Return (x, y) of the center of cell containing provided text 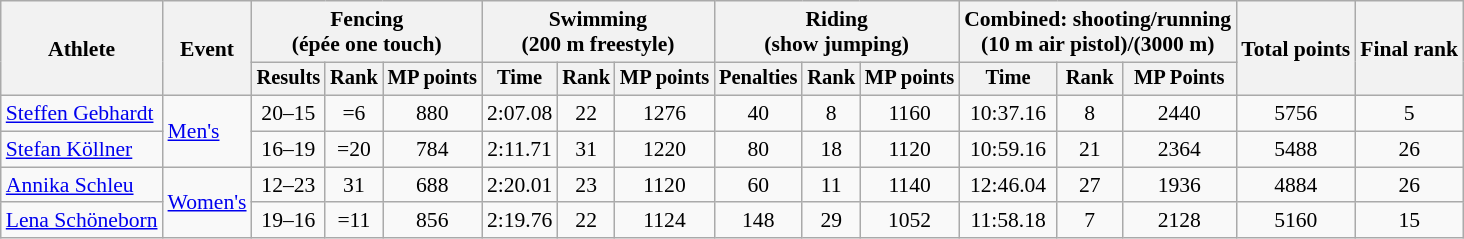
23 (586, 185)
2128 (1179, 221)
1276 (664, 114)
2364 (1179, 150)
10:59.16 (1008, 150)
=20 (354, 150)
7 (1090, 221)
1936 (1179, 185)
=6 (354, 114)
15 (1409, 221)
Athlete (82, 48)
Final rank (1409, 48)
20–15 (289, 114)
16–19 (289, 150)
11 (831, 185)
Men's (208, 132)
5756 (1296, 114)
18 (831, 150)
2440 (1179, 114)
27 (1090, 185)
21 (1090, 150)
1160 (910, 114)
1220 (664, 150)
1124 (664, 221)
Event (208, 48)
148 (758, 221)
784 (432, 150)
=11 (354, 221)
2:20.01 (520, 185)
1052 (910, 221)
Total points (1296, 48)
2:19.76 (520, 221)
5488 (1296, 150)
Stefan Köllner (82, 150)
10:37.16 (1008, 114)
12:46.04 (1008, 185)
Results (289, 79)
4884 (1296, 185)
Combined: shooting/running(10 m air pistol)/(3000 m) (1098, 32)
Swimming(200 m freestyle) (598, 32)
12–23 (289, 185)
60 (758, 185)
Women's (208, 202)
Riding(show jumping) (836, 32)
Annika Schleu (82, 185)
80 (758, 150)
29 (831, 221)
Steffen Gebhardt (82, 114)
Fencing(épée one touch) (367, 32)
1140 (910, 185)
880 (432, 114)
688 (432, 185)
2:11.71 (520, 150)
11:58.18 (1008, 221)
856 (432, 221)
Penalties (758, 79)
Lena Schöneborn (82, 221)
5160 (1296, 221)
5 (1409, 114)
40 (758, 114)
MP Points (1179, 79)
19–16 (289, 221)
2:07.08 (520, 114)
